For the text-containing cell, return its midpoint in [x, y] coordinate format. 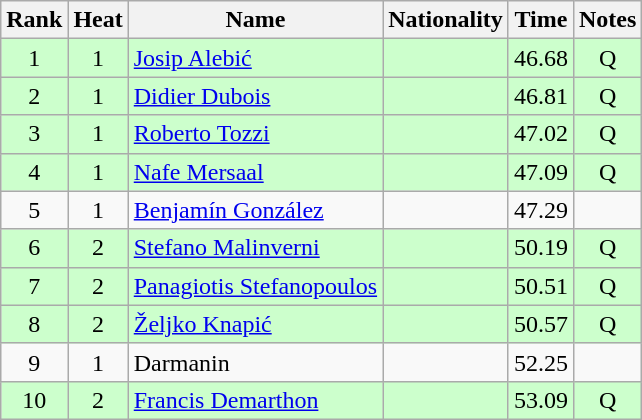
7 [34, 286]
8 [34, 324]
Nationality [446, 20]
5 [34, 210]
52.25 [540, 362]
9 [34, 362]
Heat [98, 20]
Francis Demarthon [255, 400]
3 [34, 134]
46.68 [540, 58]
50.57 [540, 324]
46.81 [540, 96]
Josip Alebić [255, 58]
47.09 [540, 172]
6 [34, 248]
Željko Knapić [255, 324]
50.19 [540, 248]
Didier Dubois [255, 96]
Stefano Malinverni [255, 248]
47.02 [540, 134]
Benjamín González [255, 210]
Notes [607, 20]
Roberto Tozzi [255, 134]
Rank [34, 20]
Panagiotis Stefanopoulos [255, 286]
10 [34, 400]
Darmanin [255, 362]
50.51 [540, 286]
Time [540, 20]
Nafe Mersaal [255, 172]
53.09 [540, 400]
Name [255, 20]
4 [34, 172]
47.29 [540, 210]
